Extract the (X, Y) coordinate from the center of the cell holding the provided text.  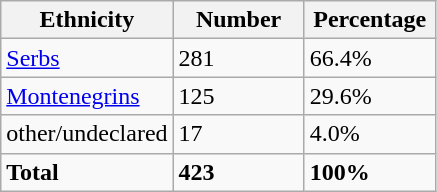
125 (238, 96)
17 (238, 134)
29.6% (370, 96)
Total (87, 172)
66.4% (370, 58)
Montenegrins (87, 96)
Ethnicity (87, 20)
100% (370, 172)
4.0% (370, 134)
other/undeclared (87, 134)
Serbs (87, 58)
423 (238, 172)
Percentage (370, 20)
Number (238, 20)
281 (238, 58)
